Provide the [x, y] coordinate of the cell's center where the given text is located.  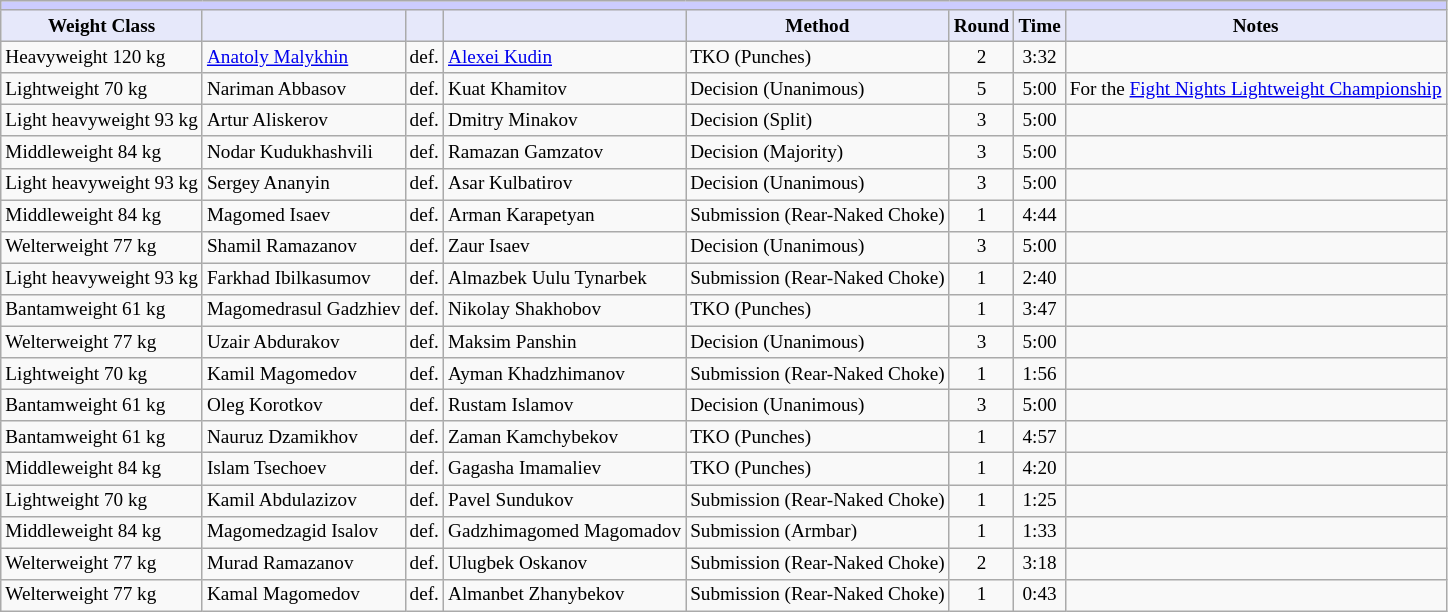
Rustam Islamov [564, 405]
Ulugbek Oskanov [564, 564]
Heavyweight 120 kg [102, 57]
Almazbek Uulu Tynarbek [564, 279]
Round [982, 26]
4:44 [1040, 216]
Nariman Abbasov [304, 89]
3:47 [1040, 310]
Gadzhimagomed Magomadov [564, 532]
1:33 [1040, 532]
Gagasha Imamaliev [564, 469]
Ayman Khadzhimanov [564, 374]
3:18 [1040, 564]
Anatoly Malykhin [304, 57]
Magomed Isaev [304, 216]
Shamil Ramazanov [304, 247]
Method [818, 26]
Decision (Split) [818, 121]
Kamil Magomedov [304, 374]
Ramazan Gamzatov [564, 152]
Dmitry Minakov [564, 121]
1:25 [1040, 500]
Zaman Kamchybekov [564, 437]
Farkhad Ibilkasumov [304, 279]
1:56 [1040, 374]
Kamal Magomedov [304, 595]
Almanbet Zhanybekov [564, 595]
Magomedrasul Gadzhiev [304, 310]
3:32 [1040, 57]
5 [982, 89]
0:43 [1040, 595]
Decision (Majority) [818, 152]
Kamil Abdulazizov [304, 500]
Oleg Korotkov [304, 405]
Weight Class [102, 26]
4:20 [1040, 469]
For the Fight Nights Lightweight Championship [1256, 89]
Submission (Armbar) [818, 532]
Asar Kulbatirov [564, 184]
Zaur Isaev [564, 247]
4:57 [1040, 437]
Magomedzagid Isalov [304, 532]
Arman Karapetyan [564, 216]
Murad Ramazanov [304, 564]
2:40 [1040, 279]
Islam Tsechoev [304, 469]
Time [1040, 26]
Nauruz Dzamikhov [304, 437]
Nikolay Shakhobov [564, 310]
Artur Aliskerov [304, 121]
Uzair Abdurakov [304, 342]
Pavel Sundukov [564, 500]
Alexei Kudin [564, 57]
Maksim Panshin [564, 342]
Kuat Khamitov [564, 89]
Sergey Ananyin [304, 184]
Nodar Kudukhashvili [304, 152]
Notes [1256, 26]
